Extract the [x, y] coordinate from the center of the cell holding the provided text.  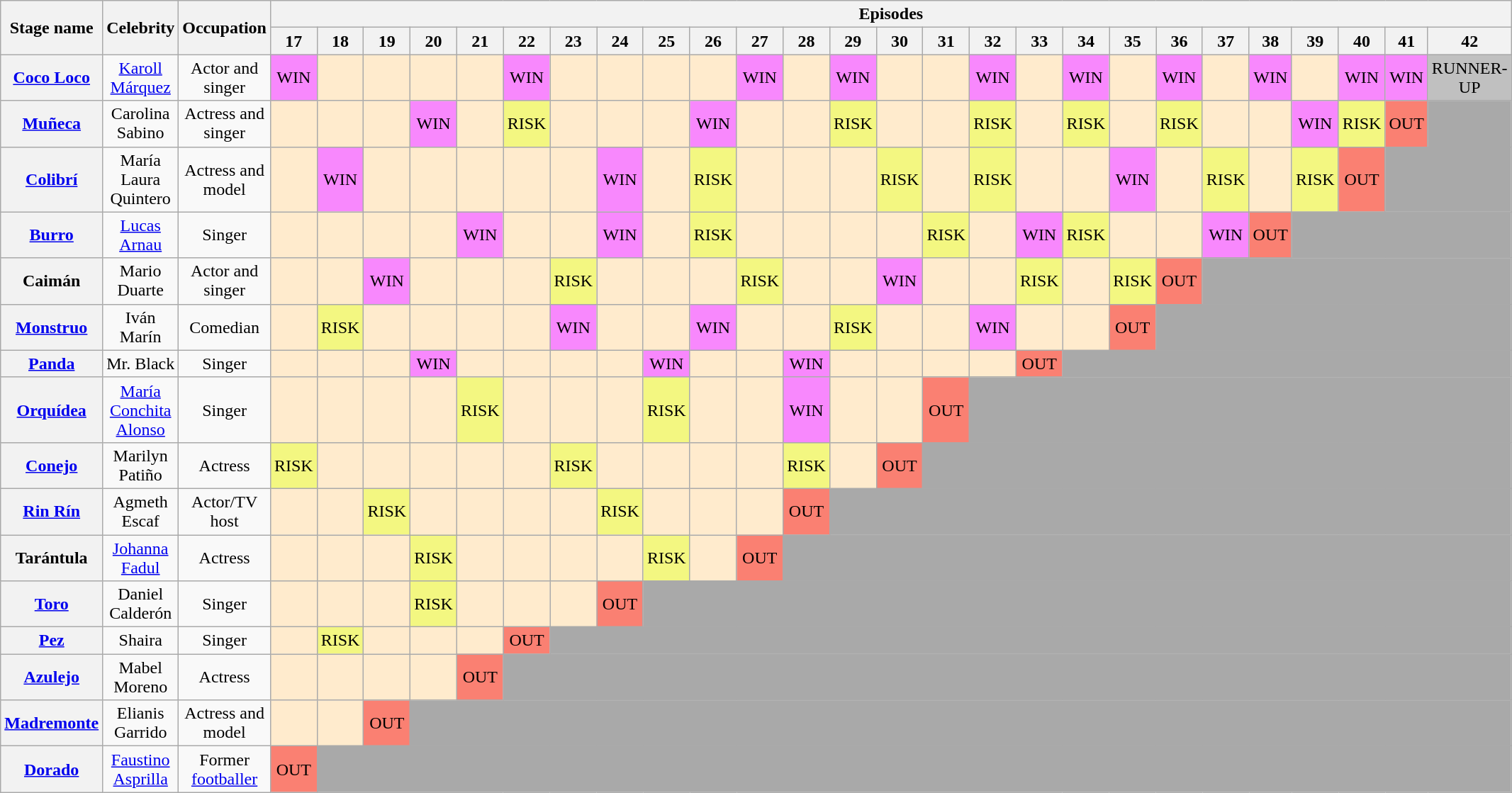
Iván Marín [140, 327]
37 [1226, 41]
Comedian [225, 327]
María Conchita Alonso [140, 410]
17 [293, 41]
20 [434, 41]
Panda [52, 364]
26 [713, 41]
Caimán [52, 281]
30 [900, 41]
Karoll Márquez [140, 78]
24 [620, 41]
36 [1180, 41]
28 [807, 41]
34 [1086, 41]
42 [1469, 41]
33 [1039, 41]
Celebrity [140, 28]
Stage name [52, 28]
Pez [52, 641]
Former footballer [225, 770]
Dorado [52, 770]
40 [1362, 41]
Coco Loco [52, 78]
RUNNER-UP [1469, 78]
Marilyn Patiño [140, 465]
Monstruo [52, 327]
Occupation [225, 28]
Burro [52, 235]
Mario Duarte [140, 281]
27 [760, 41]
Actress and singer [225, 123]
Daniel Calderón [140, 604]
Orquídea [52, 410]
19 [387, 41]
22 [527, 41]
Tarántula [52, 557]
Episodes [890, 14]
Conejo [52, 465]
18 [340, 41]
Muñeca [52, 123]
23 [573, 41]
Mr. Black [140, 364]
Shaira [140, 641]
Lucas Arnau [140, 235]
35 [1133, 41]
Azulejo [52, 677]
41 [1406, 41]
Rin Rín [52, 512]
Colibrí [52, 179]
25 [666, 41]
Toro [52, 604]
39 [1315, 41]
María Laura Quintero [140, 179]
32 [993, 41]
Madremonte [52, 723]
29 [853, 41]
Agmeth Escaf [140, 512]
Elianis Garrido [140, 723]
Johanna Fadul [140, 557]
Faustino Asprilla [140, 770]
21 [480, 41]
Mabel Moreno [140, 677]
Carolina Sabino [140, 123]
31 [946, 41]
Actor/TV host [225, 512]
38 [1270, 41]
